Find where the given text appears and provide that cell's center as [x, y] coordinate. 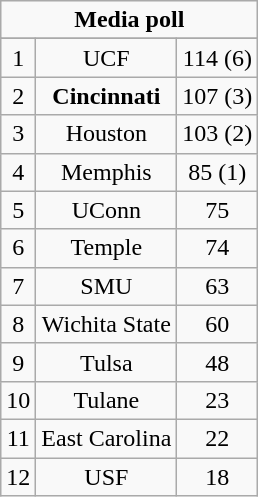
75 [218, 210]
SMU [106, 286]
60 [218, 324]
85 (1) [218, 172]
Wichita State [106, 324]
UConn [106, 210]
3 [18, 134]
Tulsa [106, 362]
23 [218, 400]
74 [218, 248]
Houston [106, 134]
USF [106, 477]
18 [218, 477]
114 (6) [218, 58]
5 [18, 210]
1 [18, 58]
UCF [106, 58]
10 [18, 400]
63 [218, 286]
9 [18, 362]
7 [18, 286]
107 (3) [218, 96]
Cincinnati [106, 96]
22 [218, 438]
12 [18, 477]
8 [18, 324]
Tulane [106, 400]
East Carolina [106, 438]
Media poll [130, 20]
6 [18, 248]
2 [18, 96]
11 [18, 438]
103 (2) [218, 134]
48 [218, 362]
Memphis [106, 172]
4 [18, 172]
Temple [106, 248]
